Pinpoint the cell where the given text exists, returning its [x, y] midpoint coordinate. 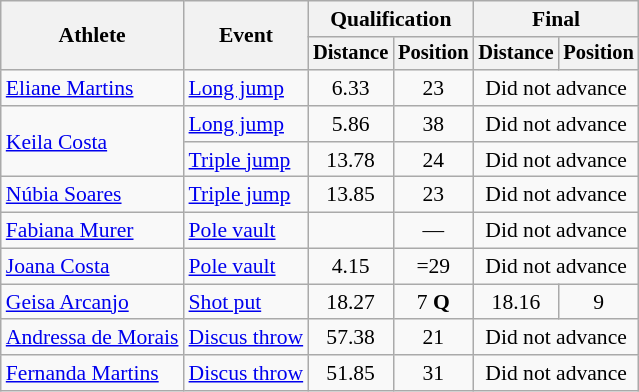
13.85 [350, 195]
6.33 [350, 88]
18.16 [516, 302]
31 [433, 373]
51.85 [350, 373]
Geisa Arcanjo [92, 302]
Keila Costa [92, 142]
Fernanda Martins [92, 373]
Event [246, 36]
21 [433, 338]
Final [556, 19]
Athlete [92, 36]
9 [598, 302]
Fabiana Murer [92, 231]
Joana Costa [92, 267]
4.15 [350, 267]
7 Q [433, 302]
Qualification [390, 19]
24 [433, 160]
Shot put [246, 302]
18.27 [350, 302]
5.86 [350, 124]
13.78 [350, 160]
— [433, 231]
Andressa de Morais [92, 338]
38 [433, 124]
Eliane Martins [92, 88]
=29 [433, 267]
Núbia Soares [92, 195]
57.38 [350, 338]
